Provide the (x, y) coordinate of the cell's center where the given text is located.  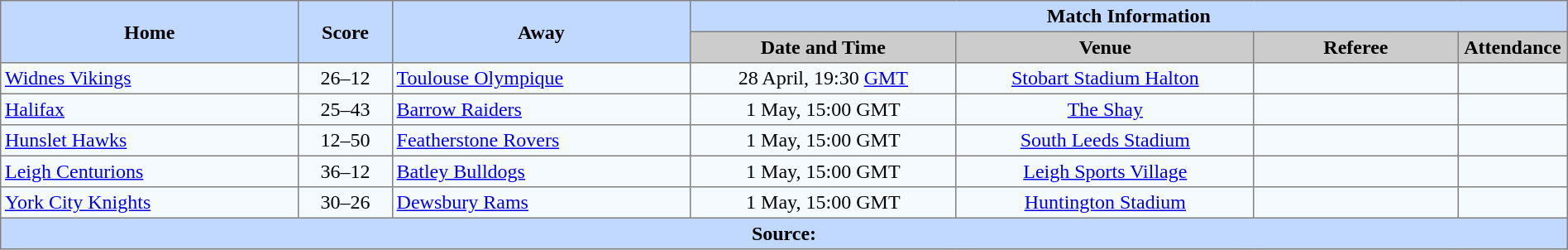
Venue (1105, 47)
Stobart Stadium Halton (1105, 79)
Barrow Raiders (541, 109)
Away (541, 31)
Date and Time (823, 47)
Leigh Centurions (150, 171)
Match Information (1128, 17)
Leigh Sports Village (1105, 171)
Featherstone Rovers (541, 141)
26–12 (346, 79)
Attendance (1513, 47)
South Leeds Stadium (1105, 141)
Score (346, 31)
Halifax (150, 109)
25–43 (346, 109)
The Shay (1105, 109)
12–50 (346, 141)
Huntington Stadium (1105, 203)
Batley Bulldogs (541, 171)
28 April, 19:30 GMT (823, 79)
Toulouse Olympique (541, 79)
York City Knights (150, 203)
Referee (1355, 47)
Dewsbury Rams (541, 203)
Home (150, 31)
Source: (784, 233)
36–12 (346, 171)
Hunslet Hawks (150, 141)
Widnes Vikings (150, 79)
30–26 (346, 203)
